Determine the [x, y] coordinate at the center of the cell enclosing the given text.  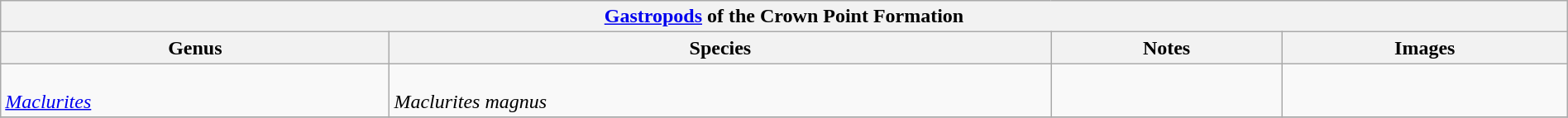
Notes [1166, 48]
Species [720, 48]
Maclurites [195, 91]
Maclurites magnus [720, 91]
Genus [195, 48]
Images [1424, 48]
Gastropods of the Crown Point Formation [784, 17]
